Provide the (x, y) coordinate of the cell's center where the given text is located.  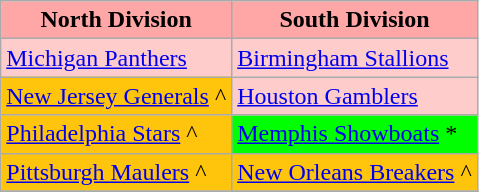
New Orleans Breakers ^ (355, 172)
New Jersey Generals ^ (116, 96)
Philadelphia Stars ^ (116, 134)
Memphis Showboats * (355, 134)
Michigan Panthers (116, 58)
Pittsburgh Maulers ^ (116, 172)
Birmingham Stallions (355, 58)
South Division (355, 20)
North Division (116, 20)
Houston Gamblers (355, 96)
